Capture the cell that displays the provided text and extract its [X, Y] central coordinate. 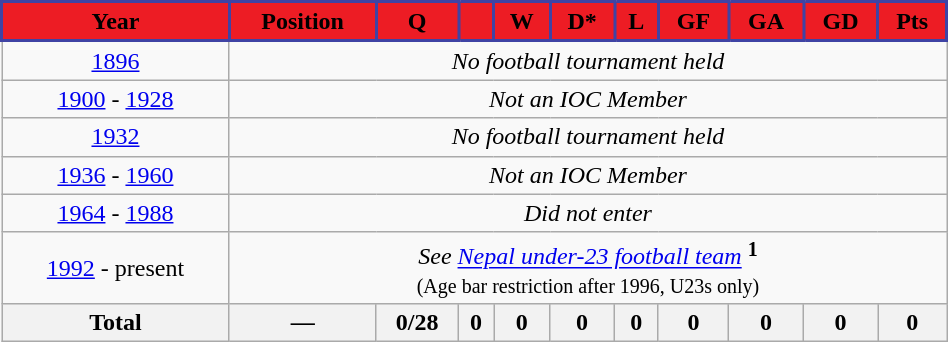
1992 - present [116, 268]
1900 - 1928 [116, 99]
1932 [116, 137]
D* [582, 22]
1964 - 1988 [116, 213]
W [522, 22]
0/28 [418, 323]
Position [302, 22]
Total [116, 323]
GA [766, 22]
1936 - 1960 [116, 175]
1896 [116, 60]
GF [693, 22]
GD [840, 22]
Year [116, 22]
See Nepal under-23 football team 1 (Age bar restriction after 1996, U23s only) [588, 268]
— [302, 323]
L [636, 22]
Q [418, 22]
Did not enter [588, 213]
Pts [912, 22]
